Provide the [X, Y] coordinate of the cell's center where the given text is located.  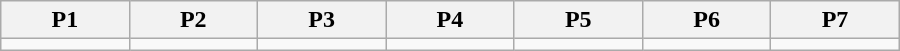
P2 [193, 20]
P6 [706, 20]
P5 [578, 20]
P1 [65, 20]
P7 [835, 20]
P3 [321, 20]
P4 [450, 20]
